From the cell containing the given text, extract its center point as [x, y] coordinate. 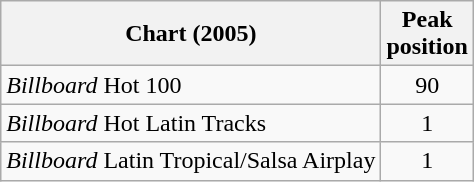
90 [427, 85]
Billboard Hot 100 [191, 85]
Chart (2005) [191, 34]
Billboard Hot Latin Tracks [191, 123]
Peakposition [427, 34]
Billboard Latin Tropical/Salsa Airplay [191, 161]
